Output the (x, y) coordinate of the center of the cell containing the given text.  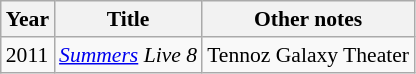
Year (28, 19)
Other notes (308, 19)
Summers Live 8 (128, 55)
Title (128, 19)
Tennoz Galaxy Theater (308, 55)
2011 (28, 55)
